Output the (X, Y) coordinate of the center of the cell containing the given text.  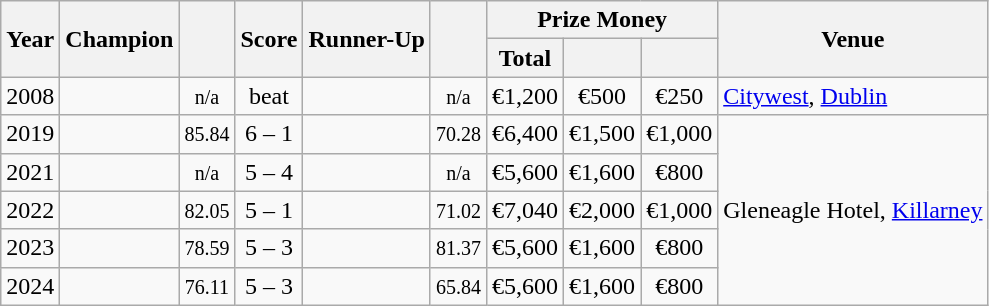
5 – 1 (269, 210)
2024 (30, 286)
Prize Money (602, 20)
5 – 4 (269, 172)
Venue (853, 39)
82.05 (207, 210)
€7,040 (526, 210)
6 – 1 (269, 134)
Year (30, 39)
€500 (602, 96)
76.11 (207, 286)
2008 (30, 96)
2021 (30, 172)
€1,500 (602, 134)
Runner-Up (367, 39)
Citywest, Dublin (853, 96)
71.02 (458, 210)
Total (526, 58)
81.37 (458, 248)
Champion (120, 39)
€1,200 (526, 96)
2019 (30, 134)
€2,000 (602, 210)
beat (269, 96)
Score (269, 39)
2022 (30, 210)
€250 (680, 96)
€6,400 (526, 134)
70.28 (458, 134)
78.59 (207, 248)
65.84 (458, 286)
Gleneagle Hotel, Killarney (853, 210)
2023 (30, 248)
85.84 (207, 134)
